Detect which cell encompasses the target text, then output its (X, Y) center coordinate. 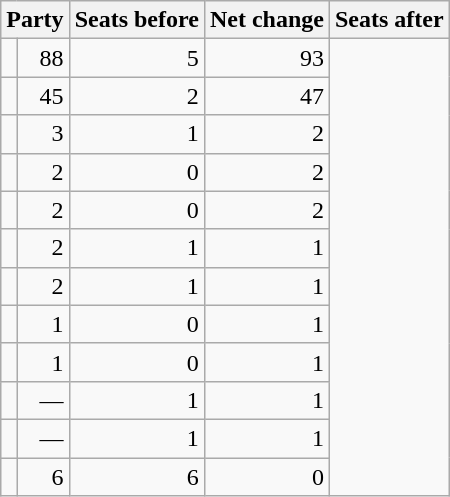
Seats after (389, 20)
5 (136, 58)
Seats before (136, 20)
47 (266, 96)
3 (43, 134)
93 (266, 58)
Party (35, 20)
45 (43, 96)
Net change (266, 20)
88 (43, 58)
